Provide the (x, y) coordinate of the cell's center where the given text is located.  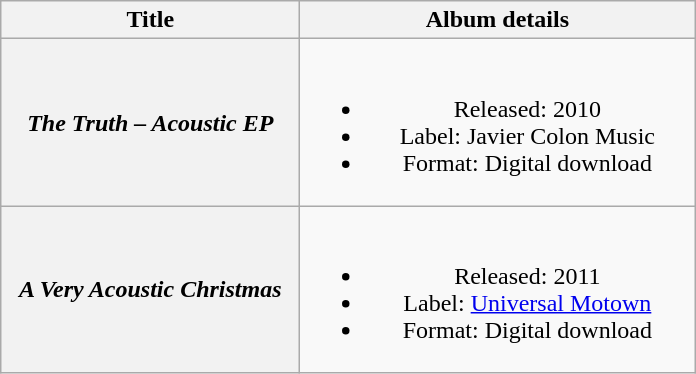
The Truth – Acoustic EP (150, 122)
Title (150, 20)
A Very Acoustic Christmas (150, 290)
Album details (498, 20)
Released: 2011Label: Universal MotownFormat: Digital download (498, 290)
Released: 2010Label: Javier Colon MusicFormat: Digital download (498, 122)
